Find where the given text appears and provide that cell's center as [x, y] coordinate. 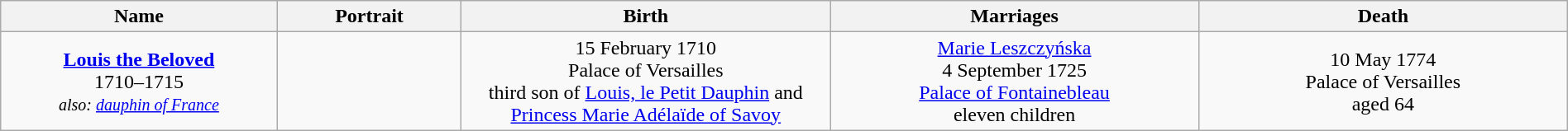
Marie Leszczyńska4 September 1725Palace of Fontainebleaueleven children [1015, 81]
Marriages [1015, 16]
Name [139, 16]
15 February 1710Palace of Versaillesthird son of Louis, le Petit Dauphin and Princess Marie Adélaïde of Savoy [646, 81]
Louis the Beloved1710–1715also: dauphin of France [139, 81]
10 May 1774Palace of Versaillesaged 64 [1383, 81]
Birth [646, 16]
Death [1383, 16]
Portrait [369, 16]
